Determine the (x, y) coordinate at the center of the cell enclosing the given text.  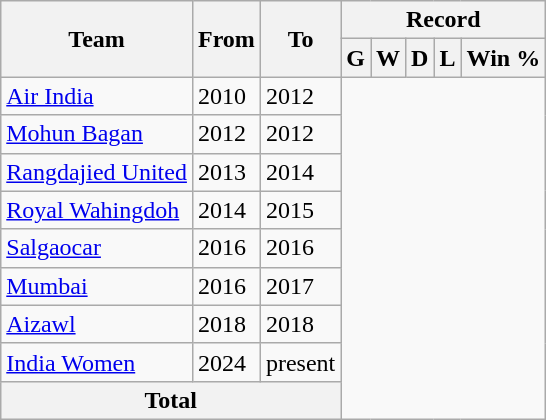
Mohun Bagan (97, 134)
2010 (226, 96)
2013 (226, 172)
W (388, 58)
L (448, 58)
To (300, 39)
Rangdajied United (97, 172)
2017 (300, 286)
2024 (226, 362)
India Women (97, 362)
D (420, 58)
2015 (300, 210)
G (356, 58)
present (300, 362)
Mumbai (97, 286)
Win % (504, 58)
Royal Wahingdoh (97, 210)
Salgaocar (97, 248)
Record (444, 20)
Team (97, 39)
Total (171, 400)
From (226, 39)
Air India (97, 96)
Aizawl (97, 324)
